Provide the [x, y] coordinate of the cell's center where the given text is located.  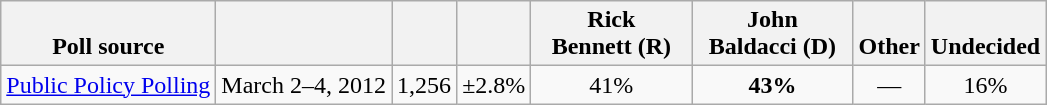
Public Policy Polling [108, 85]
Poll source [108, 34]
43% [772, 85]
Undecided [985, 34]
JohnBaldacci (D) [772, 34]
— [889, 85]
41% [612, 85]
16% [985, 85]
March 2–4, 2012 [304, 85]
1,256 [424, 85]
RickBennett (R) [612, 34]
Other [889, 34]
±2.8% [494, 85]
